Locate the cell with the specified text and output its [X, Y] center coordinate. 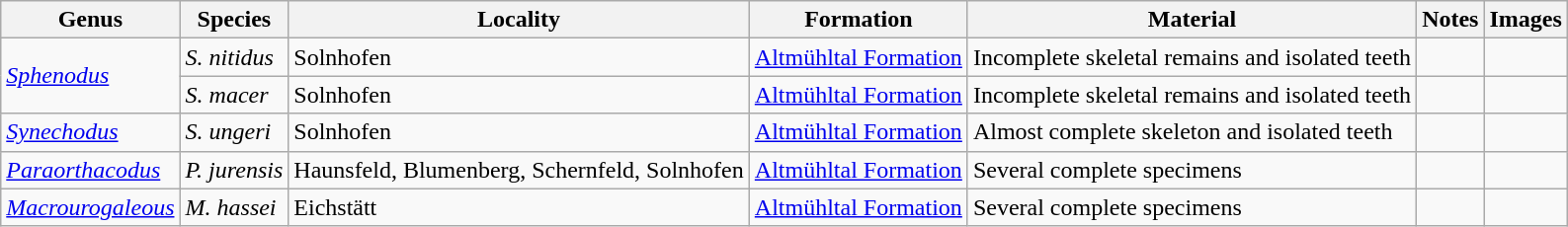
Haunsfeld, Blumenberg, Schernfeld, Solnhofen [520, 170]
Eichstätt [520, 207]
Material [1192, 20]
Macrourogaleous [91, 207]
S. macer [234, 95]
Images [1526, 20]
Species [234, 20]
Locality [520, 20]
M. hassei [234, 207]
Notes [1450, 20]
Genus [91, 20]
Synechodus [91, 132]
Sphenodus [91, 76]
P. jurensis [234, 170]
Formation [858, 20]
Paraorthacodus [91, 170]
Almost complete skeleton and isolated teeth [1192, 132]
S. nitidus [234, 57]
S. ungeri [234, 132]
